Extract the (X, Y) coordinate from the center of the cell holding the provided text.  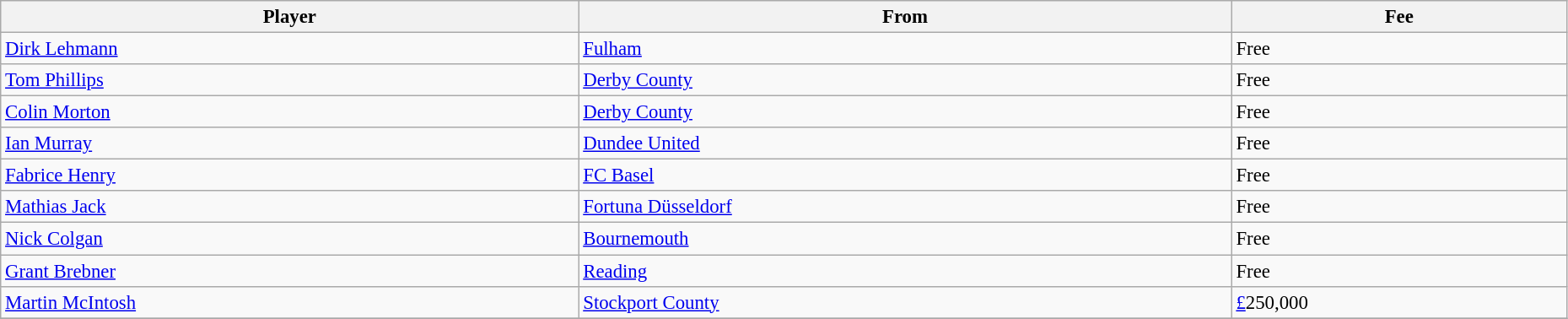
Nick Colgan (290, 239)
£250,000 (1398, 302)
Ian Murray (290, 143)
From (905, 17)
Reading (905, 271)
Colin Morton (290, 112)
Bournemouth (905, 239)
Martin McIntosh (290, 302)
Fortuna Düsseldorf (905, 207)
Player (290, 17)
Tom Phillips (290, 80)
Mathias Jack (290, 207)
Grant Brebner (290, 271)
Dundee United (905, 143)
Stockport County (905, 302)
Fulham (905, 49)
FC Basel (905, 176)
Fabrice Henry (290, 176)
Fee (1398, 17)
Dirk Lehmann (290, 49)
